Capture the cell that displays the provided text and extract its [x, y] central coordinate. 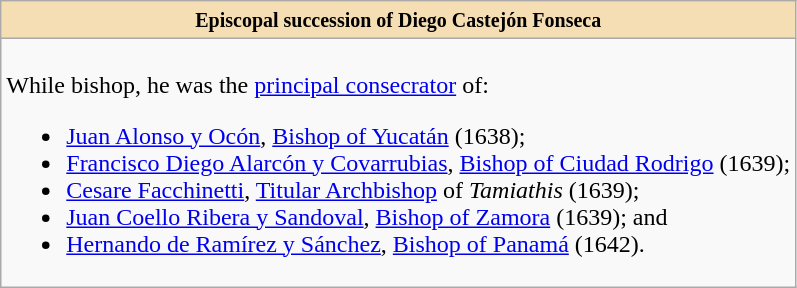
Episcopal succession of Diego Castejón Fonseca [398, 20]
